Find where the given text appears and provide that cell's center as [x, y] coordinate. 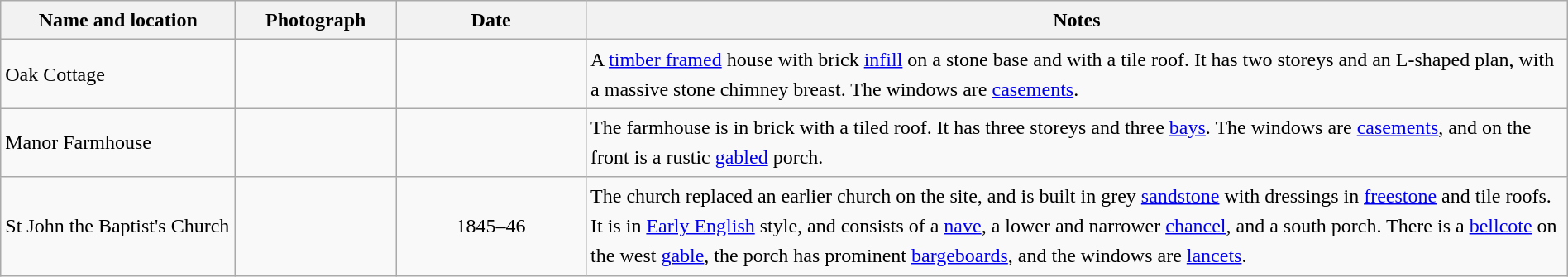
Manor Farmhouse [118, 142]
Oak Cottage [118, 74]
Date [491, 20]
Notes [1077, 20]
1845–46 [491, 227]
St John the Baptist's Church [118, 227]
Name and location [118, 20]
Photograph [316, 20]
